Return (x, y) of the center of cell containing provided text 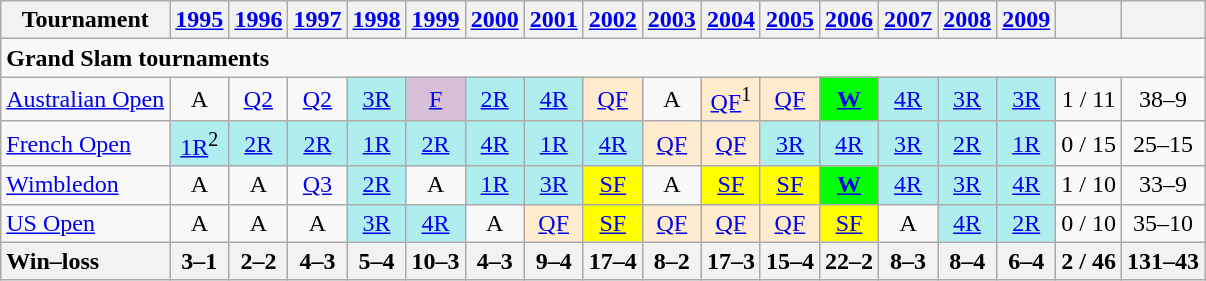
Q3 (318, 185)
1 / 11 (1089, 100)
1998 (376, 20)
Grand Slam tournaments (603, 58)
2001 (554, 20)
Wimbledon (86, 185)
22–2 (848, 261)
6–4 (1026, 261)
35–10 (1162, 223)
25–15 (1162, 144)
Australian Open (86, 100)
2002 (612, 20)
8–2 (672, 261)
2–2 (258, 261)
1997 (318, 20)
Win–loss (86, 261)
2007 (908, 20)
9–4 (554, 261)
33–9 (1162, 185)
2006 (848, 20)
1 / 10 (1089, 185)
2004 (730, 20)
2 / 46 (1089, 261)
2008 (968, 20)
2000 (494, 20)
15–4 (790, 261)
1999 (436, 20)
17–3 (730, 261)
2003 (672, 20)
0 / 15 (1089, 144)
131–43 (1162, 261)
5–4 (376, 261)
US Open (86, 223)
QF1 (730, 100)
French Open (86, 144)
2005 (790, 20)
1995 (200, 20)
17–4 (612, 261)
3–1 (200, 261)
F (436, 100)
Tournament (86, 20)
8–4 (968, 261)
1R2 (200, 144)
38–9 (1162, 100)
10–3 (436, 261)
8–3 (908, 261)
1996 (258, 20)
0 / 10 (1089, 223)
2009 (1026, 20)
